Identify which cell holds the provided text, then report its [X, Y] central coordinate. 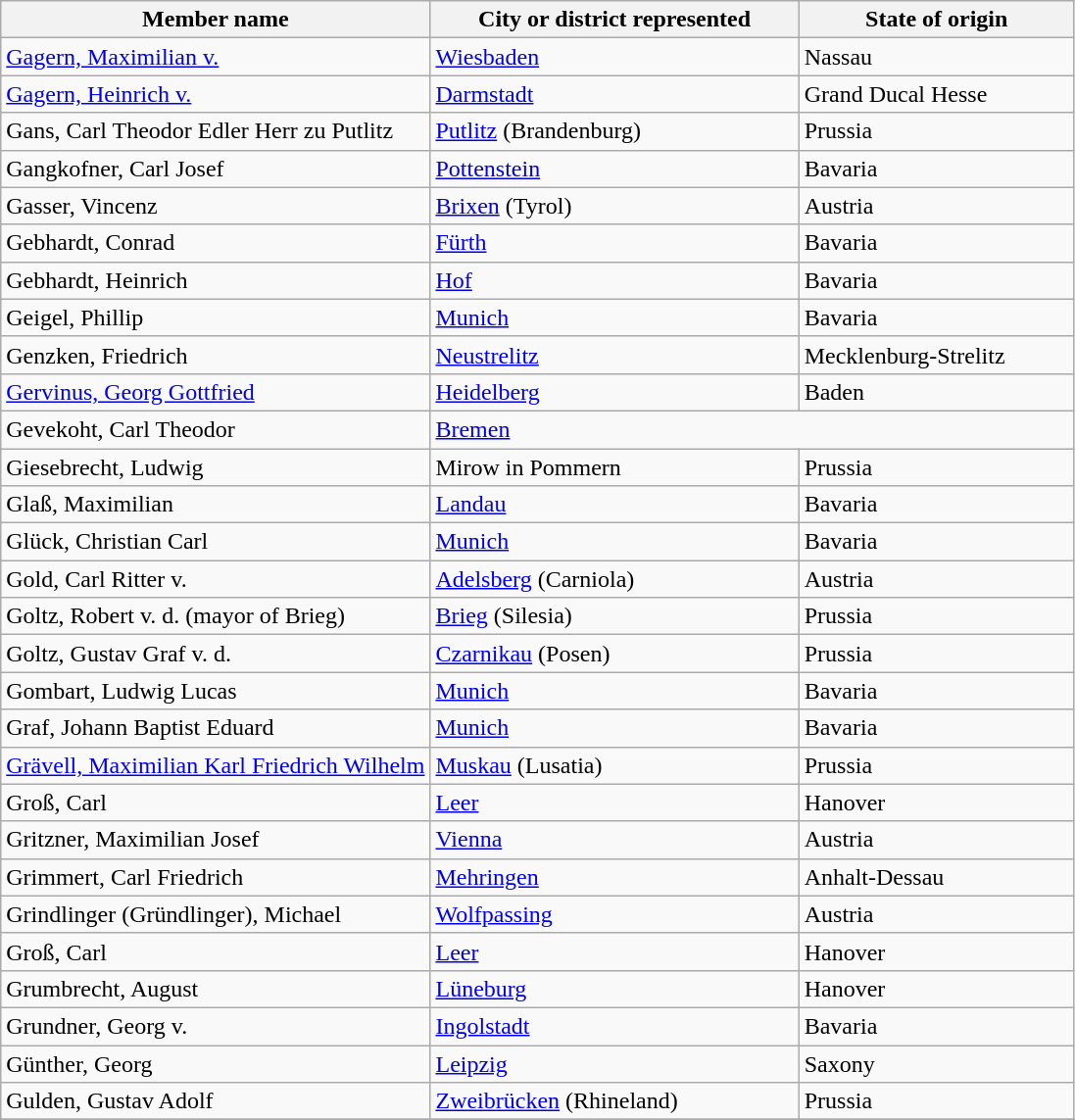
Vienna [614, 840]
Grand Ducal Hesse [937, 94]
Neustrelitz [614, 355]
Glück, Christian Carl [216, 542]
Gevekoht, Carl Theodor [216, 429]
Wolfpassing [614, 914]
Nassau [937, 57]
Mecklenburg-Strelitz [937, 355]
Brieg (Silesia) [614, 616]
Zweibrücken (Rhineland) [614, 1101]
Gagern, Maximilian v. [216, 57]
Mirow in Pommern [614, 467]
Gombart, Ludwig Lucas [216, 691]
Czarnikau (Posen) [614, 654]
City or district represented [614, 20]
Giesebrecht, Ludwig [216, 467]
Goltz, Gustav Graf v. d. [216, 654]
Grundner, Georg v. [216, 1026]
Muskau (Lusatia) [614, 765]
Genzken, Friedrich [216, 355]
Landau [614, 505]
Gervinus, Georg Gottfried [216, 392]
Grimmert, Carl Friedrich [216, 877]
Gebhardt, Conrad [216, 243]
Lüneburg [614, 989]
Wiesbaden [614, 57]
Günther, Georg [216, 1063]
Leipzig [614, 1063]
Grävell, Maximilian Karl Friedrich Wilhelm [216, 765]
Heidelberg [614, 392]
Gangkofner, Carl Josef [216, 169]
Baden [937, 392]
Saxony [937, 1063]
Grindlinger (Gründlinger), Michael [216, 914]
Fürth [614, 243]
Gagern, Heinrich v. [216, 94]
Gebhardt, Heinrich [216, 280]
Anhalt-Dessau [937, 877]
Gulden, Gustav Adolf [216, 1101]
Brixen (Tyrol) [614, 206]
Goltz, Robert v. d. (mayor of Brieg) [216, 616]
Glaß, Maximilian [216, 505]
Geigel, Phillip [216, 317]
Darmstadt [614, 94]
State of origin [937, 20]
Adelsberg (Carniola) [614, 579]
Hof [614, 280]
Member name [216, 20]
Gritzner, Maximilian Josef [216, 840]
Gans, Carl Theodor Edler Herr zu Putlitz [216, 131]
Mehringen [614, 877]
Putlitz (Brandenburg) [614, 131]
Bremen [753, 429]
Gold, Carl Ritter v. [216, 579]
Pottenstein [614, 169]
Gasser, Vincenz [216, 206]
Grumbrecht, August [216, 989]
Ingolstadt [614, 1026]
Graf, Johann Baptist Eduard [216, 728]
